Capture the cell that displays the provided text and extract its [X, Y] central coordinate. 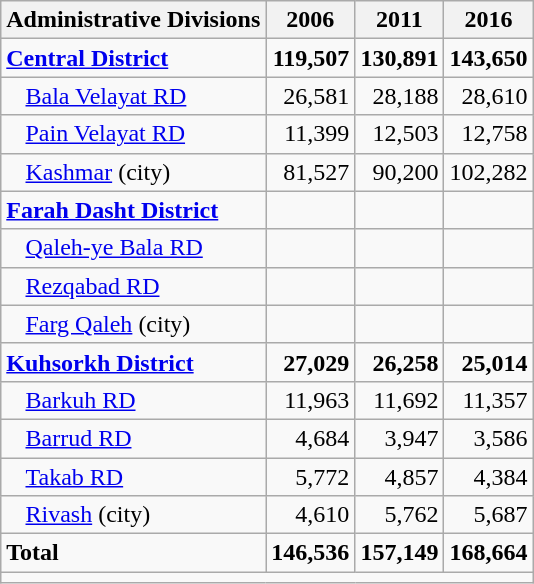
Bala Velayat RD [134, 96]
3,947 [400, 438]
4,857 [400, 477]
168,664 [488, 553]
2016 [488, 20]
27,029 [310, 362]
119,507 [310, 58]
25,014 [488, 362]
90,200 [400, 172]
3,586 [488, 438]
Rezqabad RD [134, 286]
Rivash (city) [134, 515]
5,762 [400, 515]
2006 [310, 20]
Pain Velayat RD [134, 134]
102,282 [488, 172]
4,384 [488, 477]
26,258 [400, 362]
Barkuh RD [134, 400]
4,610 [310, 515]
26,581 [310, 96]
Farah Dasht District [134, 210]
Barrud RD [134, 438]
5,687 [488, 515]
146,536 [310, 553]
Administrative Divisions [134, 20]
11,399 [310, 134]
5,772 [310, 477]
143,650 [488, 58]
130,891 [400, 58]
12,758 [488, 134]
157,149 [400, 553]
28,188 [400, 96]
Kashmar (city) [134, 172]
Kuhsorkh District [134, 362]
2011 [400, 20]
Takab RD [134, 477]
4,684 [310, 438]
81,527 [310, 172]
28,610 [488, 96]
12,503 [400, 134]
11,692 [400, 400]
11,357 [488, 400]
Qaleh-ye Bala RD [134, 248]
Farg Qaleh (city) [134, 324]
Central District [134, 58]
11,963 [310, 400]
Total [134, 553]
